Pinpoint the cell where the given text exists, returning its (X, Y) midpoint coordinate. 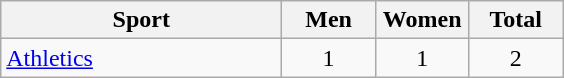
Athletics (142, 58)
2 (516, 58)
Men (329, 20)
Sport (142, 20)
Women (422, 20)
Total (516, 20)
